Provide the [x, y] coordinate of the cell's center where the given text is located.  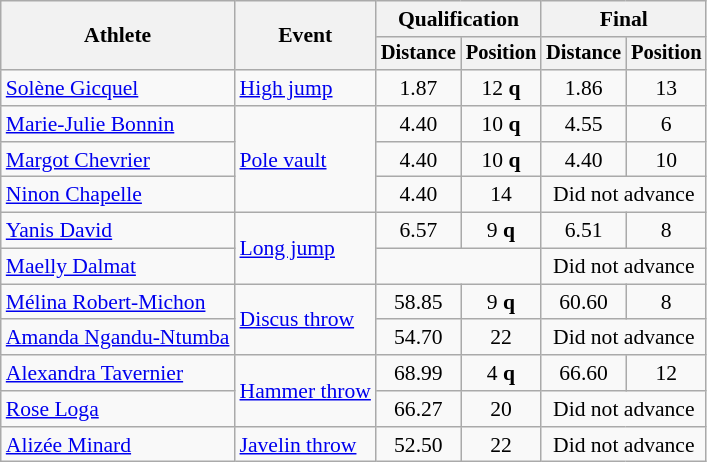
Maelly Dalmat [118, 267]
Solène Gicquel [118, 88]
20 [501, 409]
4 q [501, 373]
10 [666, 160]
68.99 [418, 373]
Marie-Julie Bonnin [118, 124]
Margot Chevrier [118, 160]
14 [501, 195]
6.57 [418, 231]
Discus throw [304, 320]
Final [624, 19]
22 [501, 338]
Hammer throw [304, 390]
Qualification [458, 19]
Alexandra Tavernier [118, 373]
1.87 [418, 88]
Event [304, 36]
Ninon Chapelle [118, 195]
Rose Loga [118, 409]
58.85 [418, 302]
13 [666, 88]
1.86 [584, 88]
Pole vault [304, 160]
Amanda Ngandu-Ntumba [118, 338]
54.70 [418, 338]
Yanis David [118, 231]
66.60 [584, 373]
66.27 [418, 409]
6 [666, 124]
12 [666, 373]
Long jump [304, 248]
4.55 [584, 124]
12 q [501, 88]
Athlete [118, 36]
60.60 [584, 302]
High jump [304, 88]
Mélina Robert-Michon [118, 302]
6.51 [584, 231]
